Return (x, y) of the center of cell containing provided text 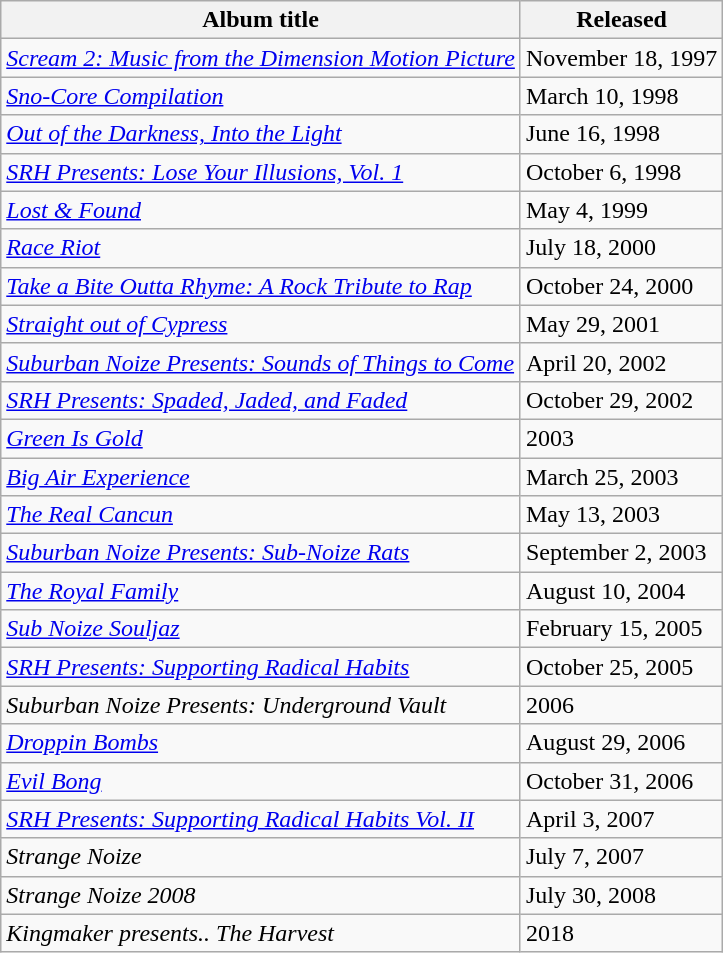
Big Air Experience (261, 477)
October 24, 2000 (621, 286)
2003 (621, 438)
Album title (261, 20)
Released (621, 20)
Strange Noize (261, 857)
Green Is Gold (261, 438)
October 29, 2002 (621, 400)
Strange Noize 2008 (261, 895)
2018 (621, 933)
SRH Presents: Supporting Radical Habits (261, 667)
August 10, 2004 (621, 591)
Sno-Core Compilation (261, 96)
Straight out of Cypress (261, 324)
The Real Cancun (261, 515)
SRH Presents: Spaded, Jaded, and Faded (261, 400)
Race Riot (261, 248)
March 25, 2003 (621, 477)
SRH Presents: Lose Your Illusions, Vol. 1 (261, 172)
August 29, 2006 (621, 743)
Kingmaker presents.. The Harvest (261, 933)
September 2, 2003 (621, 553)
SRH Presents: Supporting Radical Habits Vol. II (261, 819)
2006 (621, 705)
Droppin Bombs (261, 743)
Suburban Noize Presents: Sounds of Things to Come (261, 362)
June 16, 1998 (621, 134)
Suburban Noize Presents: Sub-Noize Rats (261, 553)
July 7, 2007 (621, 857)
July 18, 2000 (621, 248)
October 25, 2005 (621, 667)
Scream 2: Music from the Dimension Motion Picture (261, 58)
Out of the Darkness, Into the Light (261, 134)
July 30, 2008 (621, 895)
March 10, 1998 (621, 96)
October 31, 2006 (621, 781)
November 18, 1997 (621, 58)
Take a Bite Outta Rhyme: A Rock Tribute to Rap (261, 286)
May 4, 1999 (621, 210)
February 15, 2005 (621, 629)
May 13, 2003 (621, 515)
The Royal Family (261, 591)
April 3, 2007 (621, 819)
April 20, 2002 (621, 362)
Sub Noize Souljaz (261, 629)
Suburban Noize Presents: Underground Vault (261, 705)
Lost & Found (261, 210)
May 29, 2001 (621, 324)
October 6, 1998 (621, 172)
Evil Bong (261, 781)
